From the cell containing the given text, extract its center point as [X, Y] coordinate. 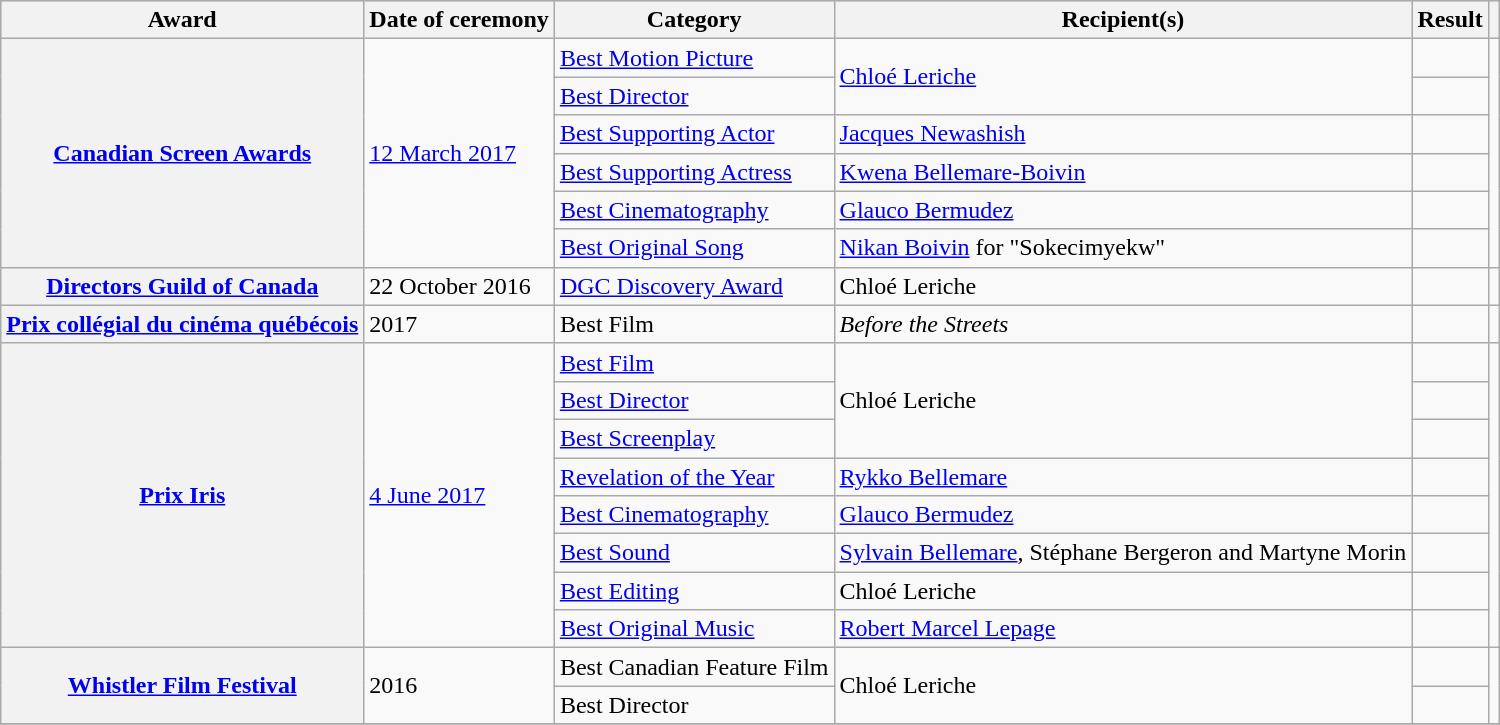
2017 [460, 324]
Best Sound [694, 553]
Award [182, 20]
Kwena Bellemare-Boivin [1123, 172]
12 March 2017 [460, 153]
4 June 2017 [460, 495]
Nikan Boivin for "Sokecimyekw" [1123, 248]
Best Original Music [694, 629]
Whistler Film Festival [182, 686]
Category [694, 20]
Sylvain Bellemare, Stéphane Bergeron and Martyne Morin [1123, 553]
Best Motion Picture [694, 58]
Revelation of the Year [694, 477]
Date of ceremony [460, 20]
Best Screenplay [694, 438]
Robert Marcel Lepage [1123, 629]
2016 [460, 686]
DGC Discovery Award [694, 286]
Directors Guild of Canada [182, 286]
Before the Streets [1123, 324]
Best Original Song [694, 248]
Best Supporting Actress [694, 172]
Prix collégial du cinéma québécois [182, 324]
Prix Iris [182, 495]
Best Editing [694, 591]
Best Canadian Feature Film [694, 667]
Recipient(s) [1123, 20]
Rykko Bellemare [1123, 477]
Jacques Newashish [1123, 134]
Best Supporting Actor [694, 134]
Result [1450, 20]
Canadian Screen Awards [182, 153]
22 October 2016 [460, 286]
